Locate the cell with the specified text and output its (x, y) center coordinate. 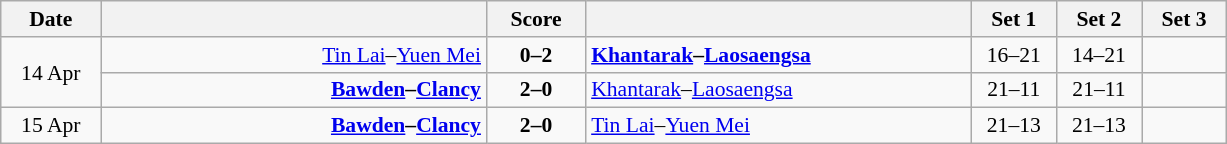
Set 3 (1184, 19)
0–2 (536, 55)
Set 1 (1014, 19)
14–21 (1098, 55)
Score (536, 19)
16–21 (1014, 55)
14 Apr (51, 72)
15 Apr (51, 126)
Date (51, 19)
Set 2 (1098, 19)
